Provide the [x, y] coordinate of the cell's center where the given text is located.  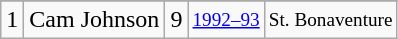
Cam Johnson [94, 20]
1 [12, 20]
1992–93 [226, 20]
9 [176, 20]
St. Bonaventure [330, 20]
